Return the [X, Y] coordinate for the center point of the cell that contains the specified text.  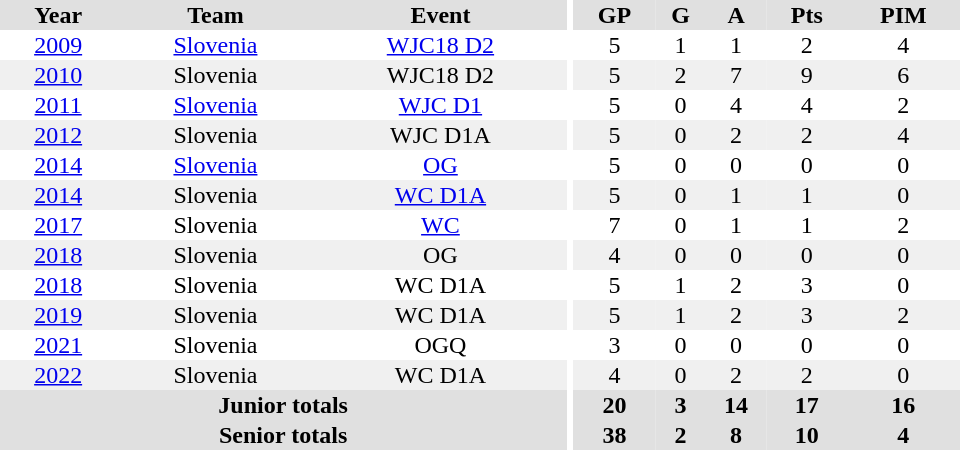
8 [736, 435]
2019 [58, 315]
Pts [807, 15]
20 [614, 405]
9 [807, 75]
17 [807, 405]
Event [441, 15]
10 [807, 435]
14 [736, 405]
2011 [58, 105]
2009 [58, 45]
PIM [904, 15]
2017 [58, 225]
WJC D1 [441, 105]
2010 [58, 75]
38 [614, 435]
6 [904, 75]
2021 [58, 345]
WC [441, 225]
Senior totals [283, 435]
Team [215, 15]
Junior totals [283, 405]
WJC D1A [441, 135]
2022 [58, 375]
2012 [58, 135]
Year [58, 15]
OGQ [441, 345]
GP [614, 15]
16 [904, 405]
G [680, 15]
A [736, 15]
